Search for the cell housing the specified text and yield its [X, Y] center coordinate. 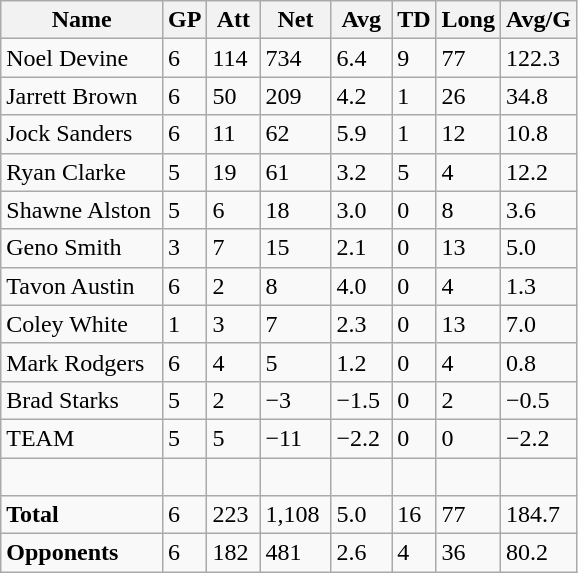
Ryan Clarke [82, 172]
734 [296, 58]
2.1 [362, 248]
114 [234, 58]
122.3 [538, 58]
Net [296, 20]
Att [234, 20]
GP [184, 20]
3.6 [538, 210]
Total [82, 515]
4.2 [362, 96]
TEAM [82, 438]
223 [234, 515]
34.8 [538, 96]
61 [296, 172]
Mark Rodgers [82, 362]
36 [468, 553]
−0.5 [538, 400]
3.2 [362, 172]
1,108 [296, 515]
26 [468, 96]
−11 [296, 438]
0.8 [538, 362]
Shawne Alston [82, 210]
Long [468, 20]
Jarrett Brown [82, 96]
16 [414, 515]
1.2 [362, 362]
3.0 [362, 210]
12.2 [538, 172]
62 [296, 134]
1.3 [538, 286]
Noel Devine [82, 58]
2.3 [362, 324]
80.2 [538, 553]
−3 [296, 400]
5.9 [362, 134]
4.0 [362, 286]
Geno Smith [82, 248]
Avg/G [538, 20]
Name [82, 20]
481 [296, 553]
9 [414, 58]
10.8 [538, 134]
12 [468, 134]
11 [234, 134]
Opponents [82, 553]
184.7 [538, 515]
19 [234, 172]
Coley White [82, 324]
2.6 [362, 553]
15 [296, 248]
6.4 [362, 58]
Jock Sanders [82, 134]
18 [296, 210]
7.0 [538, 324]
182 [234, 553]
Tavon Austin [82, 286]
Avg [362, 20]
Brad Starks [82, 400]
50 [234, 96]
−1.5 [362, 400]
TD [414, 20]
209 [296, 96]
